Capture the cell that displays the provided text and extract its (X, Y) central coordinate. 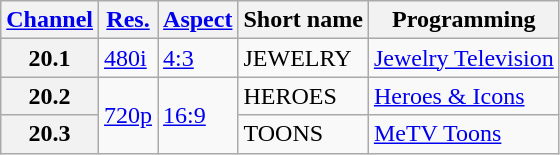
Heroes & Icons (464, 96)
20.1 (50, 58)
Jewelry Television (464, 58)
16:9 (198, 115)
Res. (128, 20)
20.3 (50, 134)
Programming (464, 20)
HEROES (303, 96)
TOONS (303, 134)
Short name (303, 20)
480i (128, 58)
JEWELRY (303, 58)
4:3 (198, 58)
MeTV Toons (464, 134)
720p (128, 115)
20.2 (50, 96)
Aspect (198, 20)
Channel (50, 20)
